Provide the [x, y] coordinate of the cell's center where the given text is located.  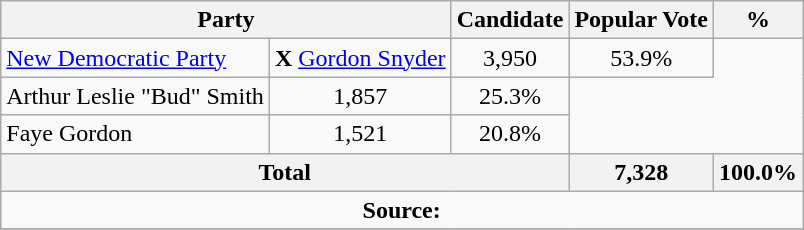
53.9% [642, 58]
Source: [402, 210]
1,521 [360, 134]
25.3% [510, 96]
X Gordon Snyder [360, 58]
New Democratic Party [136, 58]
3,950 [510, 58]
Party [226, 20]
1,857 [360, 96]
Popular Vote [642, 20]
Candidate [510, 20]
20.8% [510, 134]
Arthur Leslie "Bud" Smith [136, 96]
100.0% [758, 172]
Faye Gordon [136, 134]
% [758, 20]
7,328 [642, 172]
Total [285, 172]
